Identify which cell holds the provided text, then report its [X, Y] central coordinate. 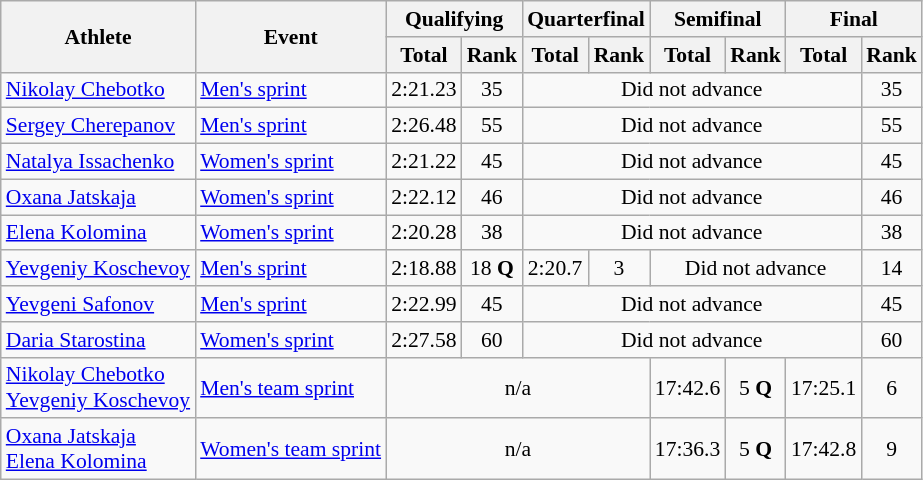
9 [892, 450]
17:42.6 [688, 388]
2:22.12 [424, 197]
Oxana Jatskaja [98, 197]
Natalya Issachenko [98, 162]
17:25.1 [824, 388]
Men's team sprint [290, 388]
17:36.3 [688, 450]
Sergey Cherepanov [98, 126]
Oxana JatskajaElena Kolomina [98, 450]
Final [854, 19]
2:21.23 [424, 90]
6 [892, 388]
14 [892, 269]
Yevgeni Safonov [98, 304]
2:26.48 [424, 126]
Event [290, 36]
18 Q [492, 269]
2:22.99 [424, 304]
2:18.88 [424, 269]
3 [619, 269]
Elena Kolomina [98, 233]
Women's team sprint [290, 450]
Semifinal [718, 19]
Daria Starostina [98, 340]
Quarterfinal [586, 19]
2:20.7 [555, 269]
Qualifying [454, 19]
17:42.8 [824, 450]
2:20.28 [424, 233]
Athlete [98, 36]
Yevgeniy Koschevoy [98, 269]
2:21.22 [424, 162]
Nikolay ChebotkoYevgeniy Koschevoy [98, 388]
2:27.58 [424, 340]
Nikolay Chebotko [98, 90]
